Capture the cell that displays the provided text and extract its (x, y) central coordinate. 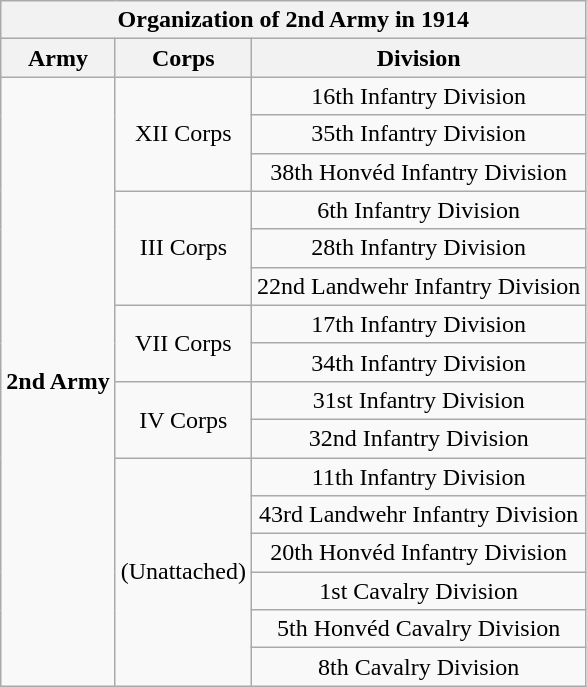
32nd Infantry Division (419, 438)
(Unattached) (183, 572)
Organization of 2nd Army in 1914 (294, 20)
16th Infantry Division (419, 96)
Army (58, 58)
6th Infantry Division (419, 210)
2nd Army (58, 382)
43rd Landwehr Infantry Division (419, 515)
III Corps (183, 248)
31st Infantry Division (419, 400)
35th Infantry Division (419, 134)
IV Corps (183, 419)
22nd Landwehr Infantry Division (419, 286)
20th Honvéd Infantry Division (419, 553)
Corps (183, 58)
Division (419, 58)
17th Infantry Division (419, 324)
5th Honvéd Cavalry Division (419, 629)
8th Cavalry Division (419, 667)
XII Corps (183, 134)
VII Corps (183, 343)
11th Infantry Division (419, 477)
28th Infantry Division (419, 248)
1st Cavalry Division (419, 591)
34th Infantry Division (419, 362)
38th Honvéd Infantry Division (419, 172)
